Determine the (X, Y) coordinate at the center of the cell enclosing the given text.  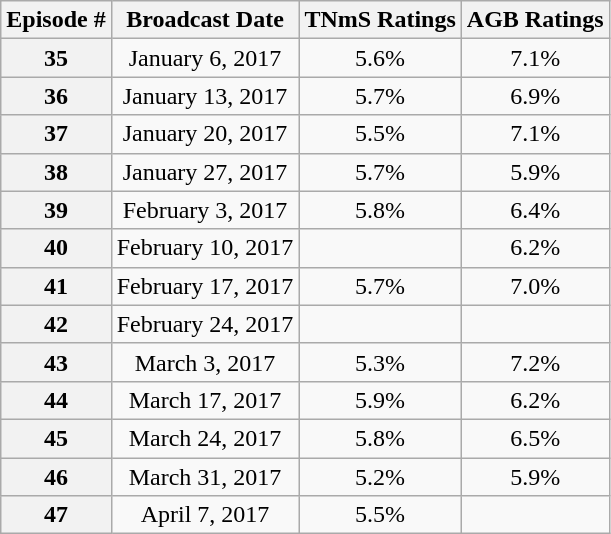
37 (56, 134)
TNmS Ratings (380, 20)
5.6% (380, 58)
46 (56, 477)
43 (56, 362)
March 17, 2017 (205, 400)
40 (56, 248)
42 (56, 324)
36 (56, 96)
7.0% (535, 286)
February 24, 2017 (205, 324)
39 (56, 210)
5.3% (380, 362)
AGB Ratings (535, 20)
February 10, 2017 (205, 248)
38 (56, 172)
Broadcast Date (205, 20)
February 3, 2017 (205, 210)
January 6, 2017 (205, 58)
45 (56, 438)
41 (56, 286)
7.2% (535, 362)
47 (56, 515)
6.5% (535, 438)
March 31, 2017 (205, 477)
January 13, 2017 (205, 96)
March 3, 2017 (205, 362)
6.4% (535, 210)
Episode # (56, 20)
6.9% (535, 96)
March 24, 2017 (205, 438)
35 (56, 58)
February 17, 2017 (205, 286)
5.2% (380, 477)
April 7, 2017 (205, 515)
January 20, 2017 (205, 134)
January 27, 2017 (205, 172)
44 (56, 400)
